Locate the cell with the specified text and output its (x, y) center coordinate. 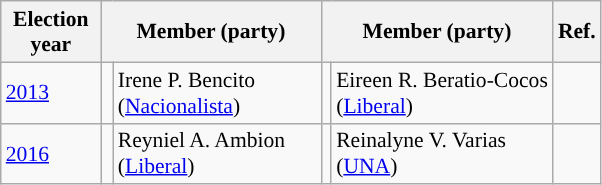
Irene P. Bencito(Nacionalista) (217, 92)
Electionyear (51, 32)
2013 (51, 92)
Eireen R. Beratio-Cocos(Liberal) (442, 92)
2016 (51, 154)
Reinalyne V. Varias(UNA) (442, 154)
Reyniel A. Ambion(Liberal) (217, 154)
Ref. (577, 32)
